Detect which cell encompasses the target text, then output its [X, Y] center coordinate. 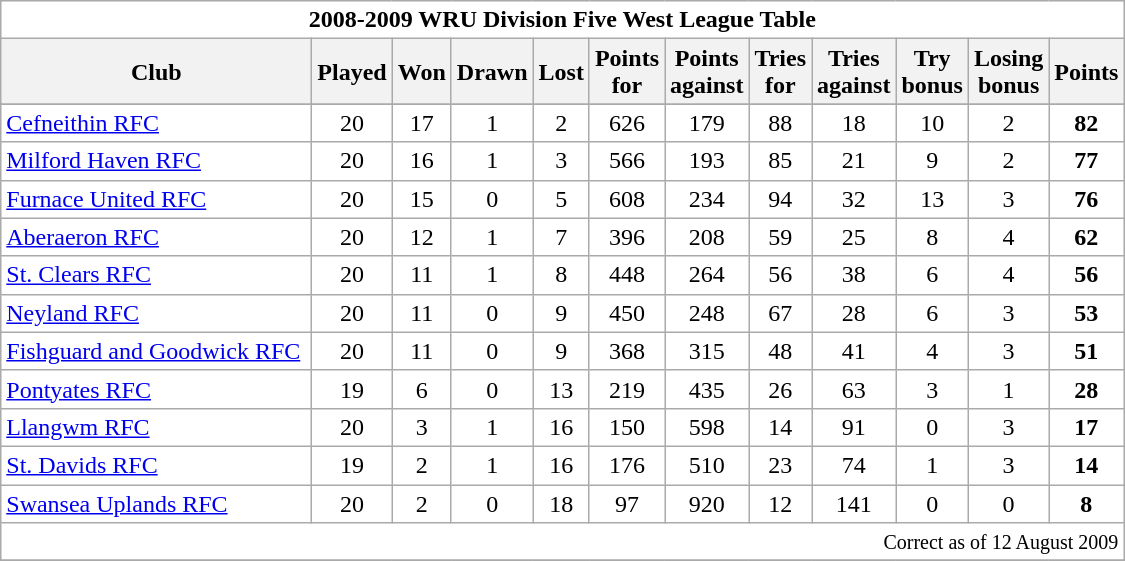
219 [626, 389]
5 [561, 199]
10 [932, 123]
Neyland RFC [156, 313]
7 [561, 237]
32 [854, 199]
Cefneithin RFC [156, 123]
2008-2009 WRU Division Five West League Table [562, 20]
Aberaeron RFC [156, 237]
48 [780, 351]
41 [854, 351]
38 [854, 275]
76 [1086, 199]
62 [1086, 237]
Played [352, 72]
21 [854, 161]
74 [854, 465]
59 [780, 237]
53 [1086, 313]
Lost [561, 72]
176 [626, 465]
248 [706, 313]
598 [706, 427]
608 [626, 199]
St. Davids RFC [156, 465]
91 [854, 427]
Try bonus [932, 72]
Furnace United RFC [156, 199]
626 [626, 123]
Club [156, 72]
Points [1086, 72]
141 [854, 503]
Tries for [780, 72]
193 [706, 161]
Milford Haven RFC [156, 161]
23 [780, 465]
77 [1086, 161]
435 [706, 389]
63 [854, 389]
179 [706, 123]
88 [780, 123]
264 [706, 275]
150 [626, 427]
920 [706, 503]
67 [780, 313]
Won [422, 72]
Drawn [492, 72]
St. Clears RFC [156, 275]
Llangwm RFC [156, 427]
510 [706, 465]
26 [780, 389]
Correct as of 12 August 2009 [562, 542]
85 [780, 161]
234 [706, 199]
82 [1086, 123]
Points for [626, 72]
Pontyates RFC [156, 389]
Fishguard and Goodwick RFC [156, 351]
Points against [706, 72]
368 [626, 351]
208 [706, 237]
94 [780, 199]
97 [626, 503]
Tries against [854, 72]
Swansea Uplands RFC [156, 503]
51 [1086, 351]
Losing bonus [1008, 72]
315 [706, 351]
450 [626, 313]
25 [854, 237]
448 [626, 275]
396 [626, 237]
566 [626, 161]
15 [422, 199]
